Determine the [x, y] coordinate at the center of the cell enclosing the given text.  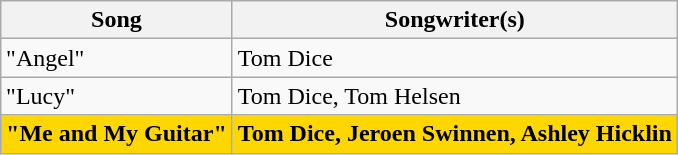
"Lucy" [117, 96]
Tom Dice [454, 58]
Tom Dice, Tom Helsen [454, 96]
Tom Dice, Jeroen Swinnen, Ashley Hicklin [454, 134]
Songwriter(s) [454, 20]
"Angel" [117, 58]
"Me and My Guitar" [117, 134]
Song [117, 20]
